Capture the cell that displays the provided text and extract its (x, y) central coordinate. 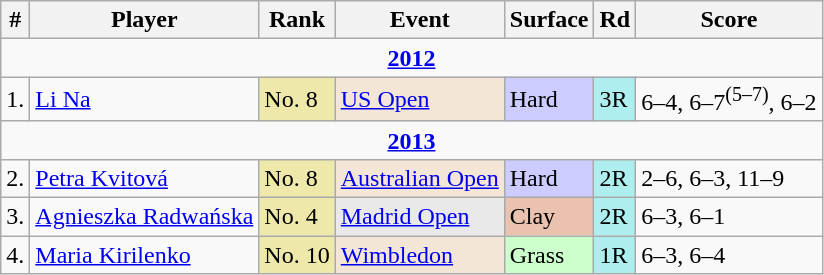
2. (16, 178)
US Open (420, 100)
Player (144, 20)
6–4, 6–7(5–7), 6–2 (729, 100)
2013 (412, 140)
Madrid Open (420, 217)
Australian Open (420, 178)
6–3, 6–1 (729, 217)
Surface (549, 20)
Maria Kirilenko (144, 255)
No. 10 (297, 255)
Petra Kvitová (144, 178)
3R (615, 100)
1R (615, 255)
2–6, 6–3, 11–9 (729, 178)
Wimbledon (420, 255)
3. (16, 217)
# (16, 20)
4. (16, 255)
6–3, 6–4 (729, 255)
Clay (549, 217)
Rank (297, 20)
Agnieszka Radwańska (144, 217)
2012 (412, 58)
Score (729, 20)
No. 4 (297, 217)
Grass (549, 255)
1. (16, 100)
Event (420, 20)
Rd (615, 20)
Li Na (144, 100)
